Find where the given text appears and provide that cell's center as [X, Y] coordinate. 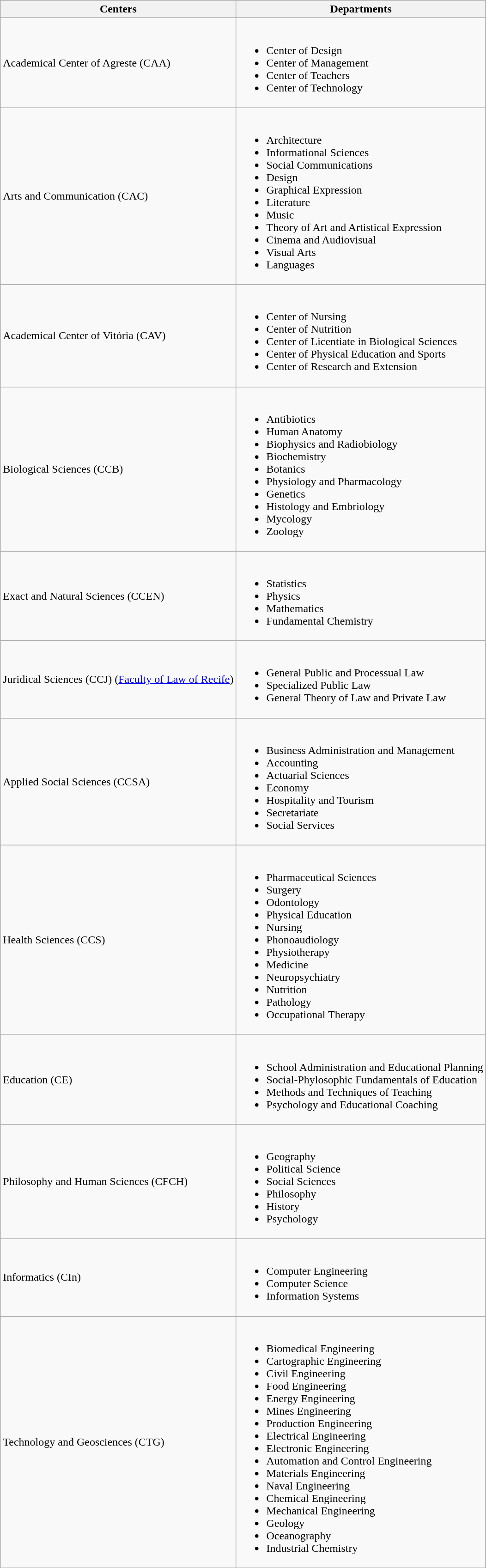
General Public and Processual LawSpecialized Public LawGeneral Theory of Law and Private Law [361, 679]
Center of DesignCenter of ManagementCenter of TeachersCenter of Technology [361, 63]
Arts and Communication (CAC) [118, 196]
Philosophy and Human Sciences (CFCH) [118, 1181]
Computer EngineeringComputer ScienceInformation Systems [361, 1277]
AntibioticsHuman AnatomyBiophysics and RadiobiologyBiochemistryBotanicsPhysiology and PharmacologyGeneticsHistology and EmbriologyMycologyZoology [361, 469]
Applied Social Sciences (CCSA) [118, 782]
Technology and Geosciences (CTG) [118, 1441]
Exact and Natural Sciences (CCEN) [118, 596]
Academical Center of Agreste (CAA) [118, 63]
Departments [361, 9]
Health Sciences (CCS) [118, 940]
Academical Center of Vitória (CAV) [118, 335]
Business Administration and ManagementAccountingActuarial SciencesEconomyHospitality and TourismSecretariateSocial Services [361, 782]
Centers [118, 9]
Informatics (CIn) [118, 1277]
Biological Sciences (CCB) [118, 469]
StatisticsPhysicsMathematicsFundamental Chemistry [361, 596]
GeographyPolitical ScienceSocial SciencesPhilosophyHistoryPsychology [361, 1181]
Education (CE) [118, 1079]
Juridical Sciences (CCJ) (Faculty of Law of Recife) [118, 679]
